Output the (x, y) coordinate of the center of the cell containing the given text.  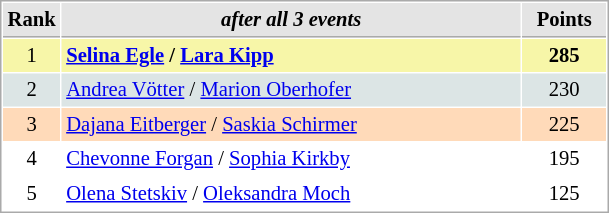
4 (32, 158)
285 (564, 56)
Dajana Eitberger / Saskia Schirmer (292, 124)
Andrea Vötter / Marion Oberhofer (292, 90)
230 (564, 90)
195 (564, 158)
Points (564, 20)
after all 3 events (292, 20)
5 (32, 194)
1 (32, 56)
Chevonne Forgan / Sophia Kirkby (292, 158)
Olena Stetskiv / Oleksandra Moch (292, 194)
225 (564, 124)
125 (564, 194)
Selina Egle / Lara Kipp (292, 56)
3 (32, 124)
Rank (32, 20)
2 (32, 90)
